Provide the [X, Y] coordinate of the cell's center where the given text is located.  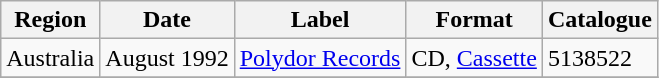
Date [167, 20]
Label [320, 20]
Polydor Records [320, 58]
Region [50, 20]
August 1992 [167, 58]
Format [474, 20]
Australia [50, 58]
5138522 [600, 58]
Catalogue [600, 20]
CD, Cassette [474, 58]
